For the text-containing cell, return its midpoint in (X, Y) coordinate format. 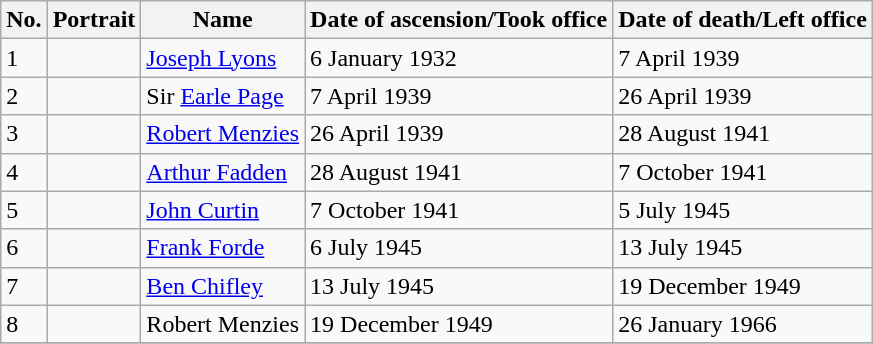
6 July 1945 (459, 248)
4 (24, 172)
Sir Earle Page (223, 96)
Name (223, 20)
7 (24, 286)
John Curtin (223, 210)
6 (24, 248)
No. (24, 20)
6 January 1932 (459, 58)
3 (24, 134)
Portrait (94, 20)
5 July 1945 (743, 210)
Joseph Lyons (223, 58)
Frank Forde (223, 248)
Arthur Fadden (223, 172)
5 (24, 210)
Date of death/Left office (743, 20)
Ben Chifley (223, 286)
2 (24, 96)
26 January 1966 (743, 324)
8 (24, 324)
1 (24, 58)
Date of ascension/Took office (459, 20)
